Return the (X, Y) coordinate for the center point of the cell that contains the specified text.  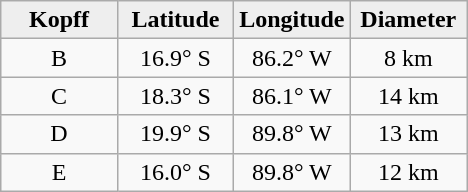
Latitude (175, 20)
18.3° S (175, 96)
Longitude (292, 20)
86.2° W (292, 58)
13 km (408, 134)
14 km (408, 96)
Diameter (408, 20)
C (59, 96)
D (59, 134)
B (59, 58)
8 km (408, 58)
12 km (408, 172)
Kopff (59, 20)
86.1° W (292, 96)
16.9° S (175, 58)
E (59, 172)
19.9° S (175, 134)
16.0° S (175, 172)
